From the cell containing the given text, extract its center point as (X, Y) coordinate. 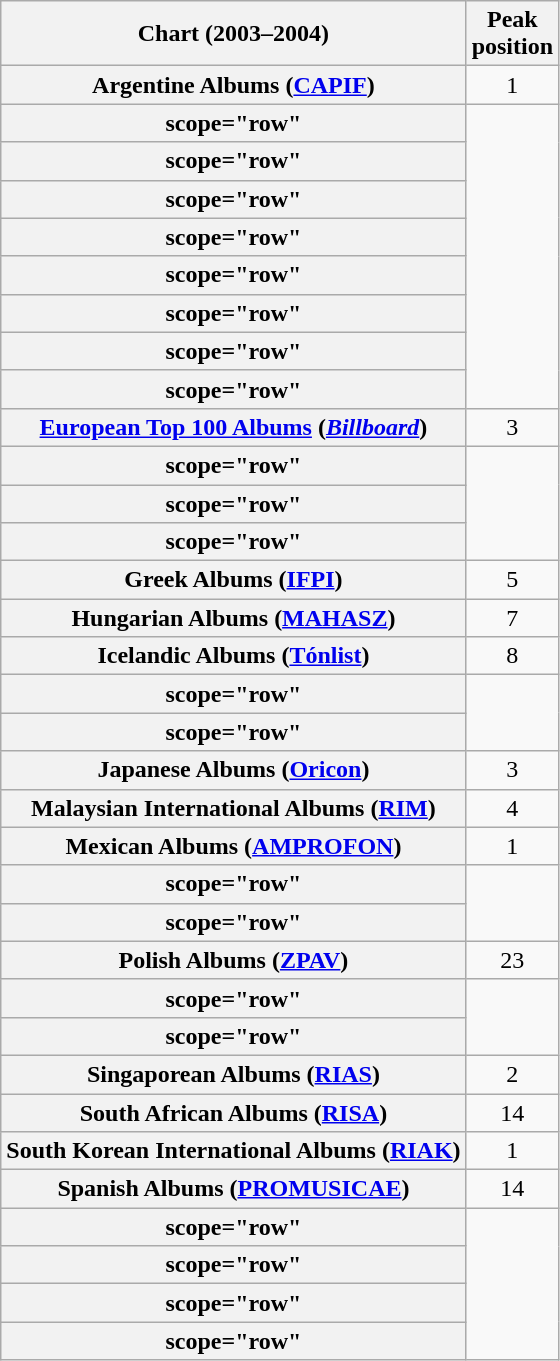
Chart (2003–2004) (234, 34)
7 (512, 618)
4 (512, 808)
South Korean International Albums (RIAK) (234, 1151)
South African Albums (RISA) (234, 1113)
23 (512, 960)
Peakposition (512, 34)
Greek Albums (IFPI) (234, 580)
Mexican Albums (AMPROFON) (234, 846)
Hungarian Albums (MAHASZ) (234, 618)
Malaysian International Albums (RIM) (234, 808)
Polish Albums (ZPAV) (234, 960)
8 (512, 656)
2 (512, 1074)
European Top 100 Albums (Billboard) (234, 427)
Japanese Albums (Oricon) (234, 770)
Argentine Albums (CAPIF) (234, 85)
Icelandic Albums (Tónlist) (234, 656)
Spanish Albums (PROMUSICAE) (234, 1189)
5 (512, 580)
Singaporean Albums (RIAS) (234, 1074)
